Scan for the cell matching the given text and deliver its [x, y] coordinate at center. 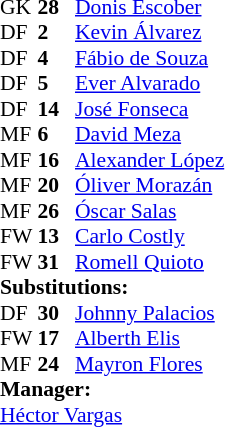
Mayron Flores [150, 364]
Fábio de Souza [150, 58]
4 [57, 58]
26 [57, 211]
José Fonseca [150, 109]
Romell Quioto [150, 262]
30 [57, 313]
Kevin Álvarez [150, 33]
2 [57, 33]
Ever Alvarado [150, 83]
24 [57, 364]
Alberth Elis [150, 339]
20 [57, 185]
17 [57, 339]
5 [57, 83]
Substitutions: [112, 287]
Carlo Costly [150, 237]
14 [57, 109]
31 [57, 262]
16 [57, 160]
Alexander López [150, 160]
Óscar Salas [150, 211]
Johnny Palacios [150, 313]
13 [57, 237]
David Meza [150, 135]
6 [57, 135]
Manager: [112, 389]
Óliver Morazán [150, 185]
